Find where the given text appears and provide that cell's center as [x, y] coordinate. 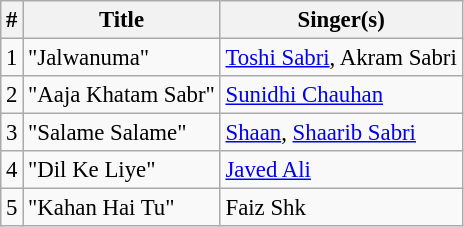
Sunidhi Chauhan [341, 95]
5 [12, 208]
Faiz Shk [341, 208]
Shaan, Shaarib Sabri [341, 133]
"Salame Salame" [122, 133]
4 [12, 170]
3 [12, 133]
Title [122, 20]
Javed Ali [341, 170]
1 [12, 58]
2 [12, 95]
# [12, 20]
Singer(s) [341, 20]
"Jalwanuma" [122, 58]
"Kahan Hai Tu" [122, 208]
"Dil Ke Liye" [122, 170]
"Aaja Khatam Sabr" [122, 95]
Toshi Sabri, Akram Sabri [341, 58]
